Detect which cell encompasses the target text, then output its (x, y) center coordinate. 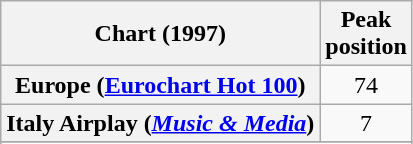
74 (366, 85)
Italy Airplay (Music & Media) (160, 123)
Europe (Eurochart Hot 100) (160, 85)
7 (366, 123)
Peakposition (366, 34)
Chart (1997) (160, 34)
